Output the (x, y) coordinate of the center of the cell containing the given text.  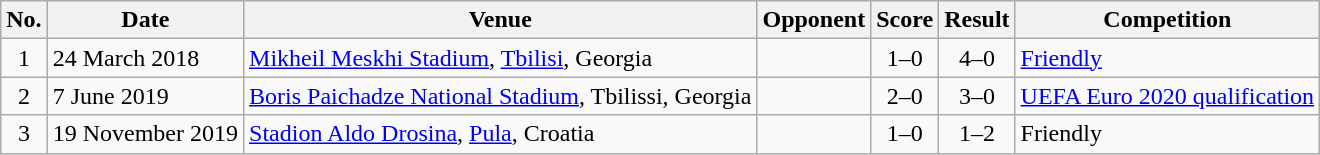
Score (905, 20)
Mikheil Meskhi Stadium, Tbilisi, Georgia (500, 58)
3 (24, 134)
19 November 2019 (145, 134)
Stadion Aldo Drosina, Pula, Croatia (500, 134)
Competition (1168, 20)
UEFA Euro 2020 qualification (1168, 96)
Result (977, 20)
2–0 (905, 96)
1 (24, 58)
4–0 (977, 58)
7 June 2019 (145, 96)
2 (24, 96)
No. (24, 20)
Venue (500, 20)
Opponent (814, 20)
1–2 (977, 134)
24 March 2018 (145, 58)
Boris Paichadze National Stadium, Tbilissi, Georgia (500, 96)
Date (145, 20)
3–0 (977, 96)
